Detect which cell encompasses the target text, then output its (x, y) center coordinate. 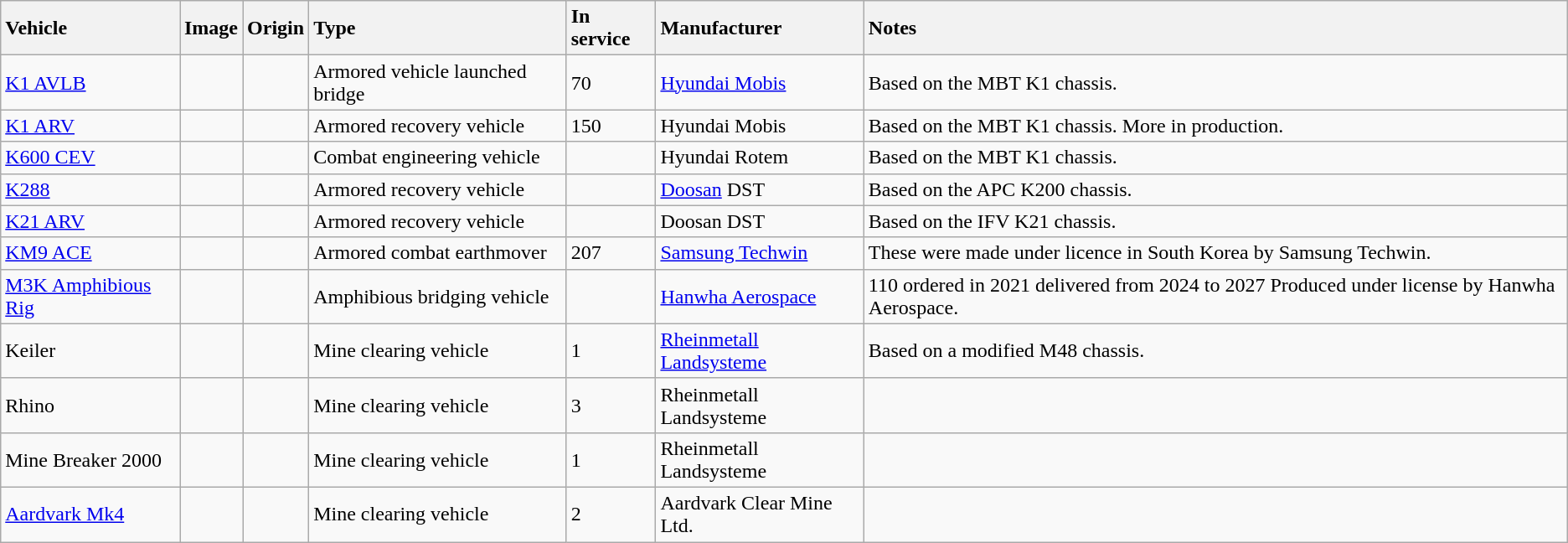
K288 (90, 189)
Armored vehicle launched bridge (438, 82)
Notes (1215, 28)
K1 AVLB (90, 82)
KM9 ACE (90, 253)
Image (211, 28)
3 (611, 406)
Armored combat earthmover (438, 253)
K21 ARV (90, 221)
Based on the IFV K21 chassis. (1215, 221)
207 (611, 253)
Samsung Techwin (760, 253)
Aardvark Clear Mine Ltd. (760, 515)
These were made under licence in South Korea by Samsung Techwin. (1215, 253)
2 (611, 515)
Amphibious bridging vehicle (438, 297)
Vehicle (90, 28)
70 (611, 82)
Hanwha Aerospace (760, 297)
Mine Breaker 2000 (90, 459)
M3K Amphibious Rig (90, 297)
Aardvark Mk4 (90, 515)
Based on the MBT K1 chassis. More in production. (1215, 126)
Type (438, 28)
Manufacturer (760, 28)
Rhino (90, 406)
In service (611, 28)
K1 ARV (90, 126)
Based on the APC K200 chassis. (1215, 189)
110 ordered in 2021 delivered from 2024 to 2027 Produced under license by Hanwha Aerospace. (1215, 297)
Based on a modified M48 chassis. (1215, 350)
Origin (276, 28)
Keiler (90, 350)
Hyundai Rotem (760, 158)
150 (611, 126)
Combat engineering vehicle (438, 158)
K600 CEV (90, 158)
